Find where the given text appears and provide that cell's center as (X, Y) coordinate. 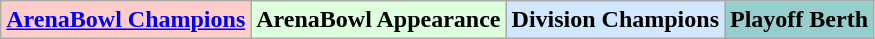
ArenaBowl Champions (126, 20)
Division Champions (615, 20)
Playoff Berth (798, 20)
ArenaBowl Appearance (378, 20)
